Return the (x, y) coordinate for the center point of the cell that contains the specified text.  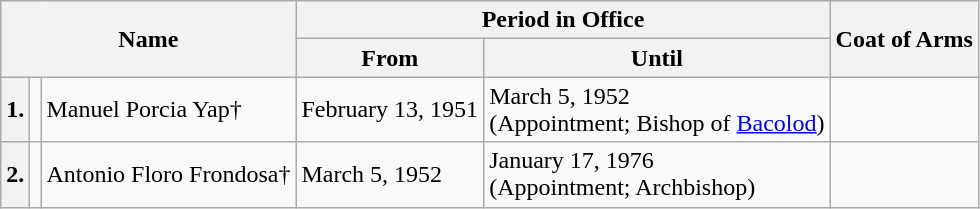
February 13, 1951 (390, 110)
Coat of Arms (904, 39)
January 17, 1976(Appointment; Archbishop) (657, 174)
Manuel Porcia Yap† (168, 110)
Until (657, 58)
March 5, 1952(Appointment; Bishop of Bacolod) (657, 110)
Name (148, 39)
Period in Office (563, 20)
Antonio Floro Frondosa† (168, 174)
1. (16, 110)
March 5, 1952 (390, 174)
From (390, 58)
2. (16, 174)
